Detect which cell encompasses the target text, then output its (x, y) center coordinate. 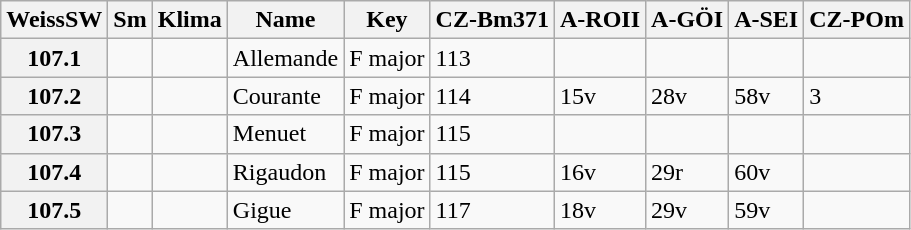
28v (688, 96)
Klima (190, 20)
Gigue (285, 210)
A-ROII (600, 20)
Allemande (285, 58)
117 (492, 210)
Sm (130, 20)
29v (688, 210)
60v (766, 172)
113 (492, 58)
107.4 (54, 172)
59v (766, 210)
CZ-Bm371 (492, 20)
3 (857, 96)
58v (766, 96)
18v (600, 210)
Courante (285, 96)
107.5 (54, 210)
WeissSW (54, 20)
107.1 (54, 58)
114 (492, 96)
Menuet (285, 134)
Name (285, 20)
A-GÖI (688, 20)
15v (600, 96)
107.3 (54, 134)
Key (387, 20)
Rigaudon (285, 172)
A-SEI (766, 20)
107.2 (54, 96)
CZ-POm (857, 20)
16v (600, 172)
29r (688, 172)
